Provide the [X, Y] coordinate of the cell's center where the given text is located.  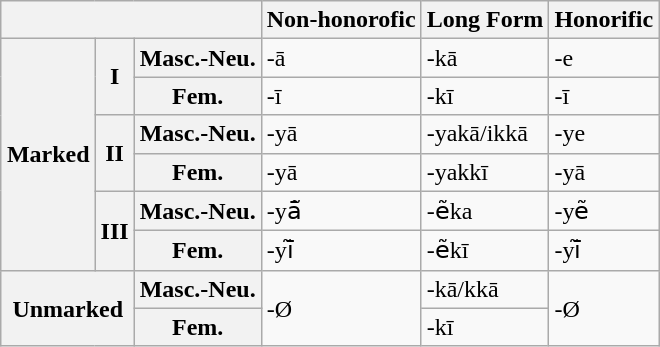
Long Form [485, 20]
Unmarked [68, 308]
-ẽka [485, 211]
-ye [604, 134]
Non-honorofic [341, 20]
I [114, 77]
Marked [48, 154]
III [114, 230]
-kā/kkā [485, 289]
-yakkī [485, 172]
-yakā/ikkā [485, 134]
-yẽ [604, 211]
II [114, 153]
Honorific [604, 20]
-ẽkī [485, 251]
-kā [485, 58]
-e [604, 58]
-ā [341, 58]
-yā̃ [341, 211]
